Locate the cell with the specified text and output its (x, y) center coordinate. 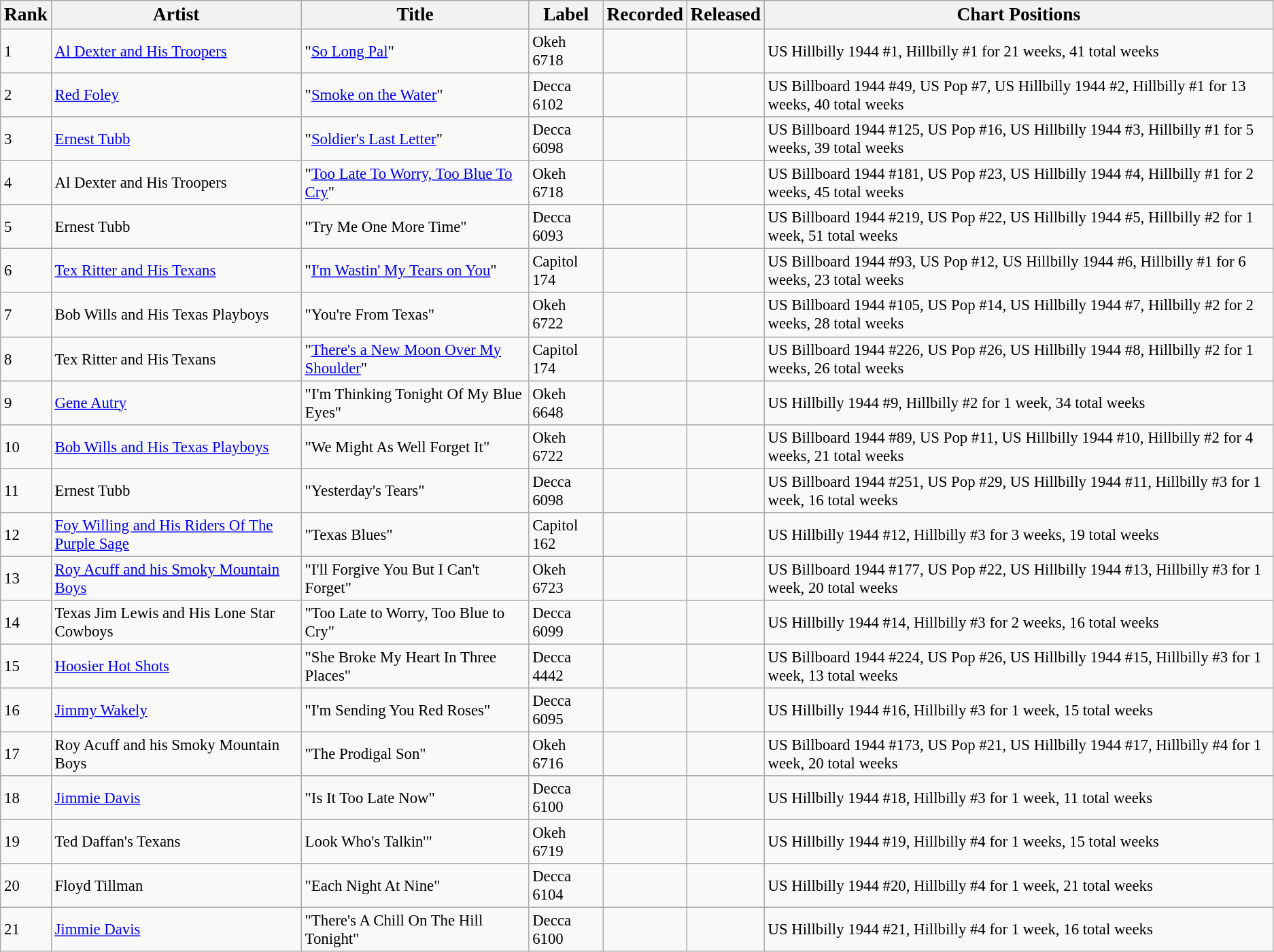
"There's A Chill On The Hill Tonight" (415, 930)
US Hillbilly 1944 #1, Hillbilly #1 for 21 weeks, 41 total weeks (1018, 52)
Okeh 6648 (566, 403)
US Billboard 1944 #226, US Pop #26, US Hillbilly 1944 #8, Hillbilly #2 for 1 weeks, 26 total weeks (1018, 359)
Gene Autry (176, 403)
Artist (176, 15)
1 (26, 52)
13 (26, 578)
Title (415, 15)
US Billboard 1944 #224, US Pop #26, US Hillbilly 1944 #15, Hillbilly #3 for 1 week, 13 total weeks (1018, 666)
Decca 6104 (566, 885)
US Hillbilly 1944 #14, Hillbilly #3 for 2 weeks, 16 total weeks (1018, 623)
US Hillbilly 1944 #21, Hillbilly #4 for 1 week, 16 total weeks (1018, 930)
"Is It Too Late Now" (415, 798)
US Hillbilly 1944 #19, Hillbilly #4 for 1 weeks, 15 total weeks (1018, 842)
US Billboard 1944 #219, US Pop #22, US Hillbilly 1944 #5, Hillbilly #2 for 1 week, 51 total weeks (1018, 227)
"Each Night At Nine" (415, 885)
Chart Positions (1018, 15)
"I'm Sending You Red Roses" (415, 710)
"There's a New Moon Over My Shoulder" (415, 359)
"Soldier's Last Letter" (415, 139)
"Yesterday's Tears" (415, 491)
"The Prodigal Son" (415, 755)
Foy Willing and His Riders Of The Purple Sage (176, 534)
Decca 6102 (566, 95)
16 (26, 710)
Capitol 162 (566, 534)
"So Long Pal" (415, 52)
"I'm Thinking Tonight Of My Blue Eyes" (415, 403)
15 (26, 666)
US Billboard 1944 #105, US Pop #14, US Hillbilly 1944 #7, Hillbilly #2 for 2 weeks, 28 total weeks (1018, 316)
Okeh 6716 (566, 755)
Red Foley (176, 95)
10 (26, 446)
19 (26, 842)
Ted Daffan's Texans (176, 842)
Floyd Tillman (176, 885)
"Smoke on the Water" (415, 95)
"I'll Forgive You But I Can't Forget" (415, 578)
8 (26, 359)
Decca 6099 (566, 623)
21 (26, 930)
12 (26, 534)
Decca 6095 (566, 710)
7 (26, 316)
"Try Me One More Time" (415, 227)
US Billboard 1944 #177, US Pop #22, US Hillbilly 1944 #13, Hillbilly #3 for 1 week, 20 total weeks (1018, 578)
9 (26, 403)
Okeh 6723 (566, 578)
Recorded (644, 15)
US Billboard 1944 #125, US Pop #16, US Hillbilly 1944 #3, Hillbilly #1 for 5 weeks, 39 total weeks (1018, 139)
Look Who's Talkin'" (415, 842)
Released (725, 15)
US Hillbilly 1944 #16, Hillbilly #3 for 1 week, 15 total weeks (1018, 710)
20 (26, 885)
US Billboard 1944 #93, US Pop #12, US Hillbilly 1944 #6, Hillbilly #1 for 6 weeks, 23 total weeks (1018, 271)
3 (26, 139)
"We Might As Well Forget It" (415, 446)
"I'm Wastin' My Tears on You" (415, 271)
"Too Late to Worry, Too Blue to Cry" (415, 623)
Decca 6093 (566, 227)
US Hillbilly 1944 #12, Hillbilly #3 for 3 weeks, 19 total weeks (1018, 534)
Decca 4442 (566, 666)
17 (26, 755)
US Hillbilly 1944 #9, Hillbilly #2 for 1 week, 34 total weeks (1018, 403)
US Hillbilly 1944 #18, Hillbilly #3 for 1 week, 11 total weeks (1018, 798)
11 (26, 491)
US Billboard 1944 #89, US Pop #11, US Hillbilly 1944 #10, Hillbilly #2 for 4 weeks, 21 total weeks (1018, 446)
"Too Late To Worry, Too Blue To Cry" (415, 184)
Rank (26, 15)
4 (26, 184)
14 (26, 623)
"She Broke My Heart In Three Places" (415, 666)
6 (26, 271)
US Billboard 1944 #49, US Pop #7, US Hillbilly 1944 #2, Hillbilly #1 for 13 weeks, 40 total weeks (1018, 95)
Texas Jim Lewis and His Lone Star Cowboys (176, 623)
US Hillbilly 1944 #20, Hillbilly #4 for 1 week, 21 total weeks (1018, 885)
Jimmy Wakely (176, 710)
US Billboard 1944 #181, US Pop #23, US Hillbilly 1944 #4, Hillbilly #1 for 2 weeks, 45 total weeks (1018, 184)
18 (26, 798)
"Texas Blues" (415, 534)
Hoosier Hot Shots (176, 666)
5 (26, 227)
"You're From Texas" (415, 316)
US Billboard 1944 #251, US Pop #29, US Hillbilly 1944 #11, Hillbilly #3 for 1 week, 16 total weeks (1018, 491)
Okeh 6719 (566, 842)
Label (566, 15)
2 (26, 95)
US Billboard 1944 #173, US Pop #21, US Hillbilly 1944 #17, Hillbilly #4 for 1 week, 20 total weeks (1018, 755)
